Return (X, Y) of the center of cell containing provided text 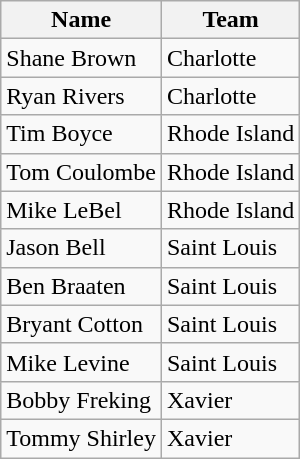
Shane Brown (82, 58)
Tommy Shirley (82, 438)
Tom Coulombe (82, 172)
Jason Bell (82, 248)
Ben Braaten (82, 286)
Name (82, 20)
Ryan Rivers (82, 96)
Tim Boyce (82, 134)
Team (230, 20)
Bobby Freking (82, 400)
Mike LeBel (82, 210)
Mike Levine (82, 362)
Bryant Cotton (82, 324)
